For the text-containing cell, return its midpoint in (X, Y) coordinate format. 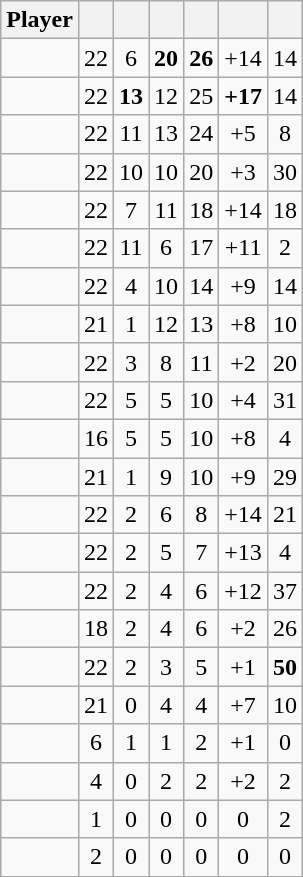
+3 (244, 172)
31 (284, 400)
25 (202, 96)
+7 (244, 705)
17 (202, 248)
37 (284, 591)
+4 (244, 400)
+13 (244, 553)
+12 (244, 591)
9 (166, 477)
+5 (244, 134)
+11 (244, 248)
30 (284, 172)
Player (40, 20)
16 (96, 438)
+17 (244, 96)
50 (284, 667)
24 (202, 134)
29 (284, 477)
